Scan for the cell matching the given text and deliver its (x, y) coordinate at center. 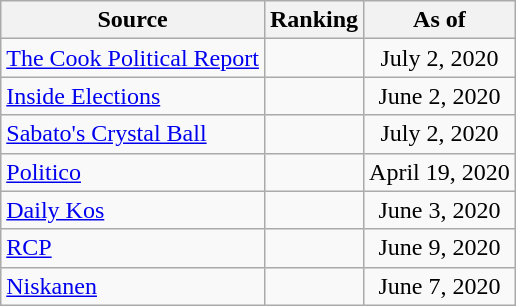
June 9, 2020 (440, 248)
June 7, 2020 (440, 286)
Politico (133, 172)
RCP (133, 248)
June 2, 2020 (440, 96)
Daily Kos (133, 210)
Ranking (314, 20)
Inside Elections (133, 96)
The Cook Political Report (133, 58)
June 3, 2020 (440, 210)
As of (440, 20)
Source (133, 20)
April 19, 2020 (440, 172)
Niskanen (133, 286)
Sabato's Crystal Ball (133, 134)
